Search for the cell housing the specified text and yield its [X, Y] center coordinate. 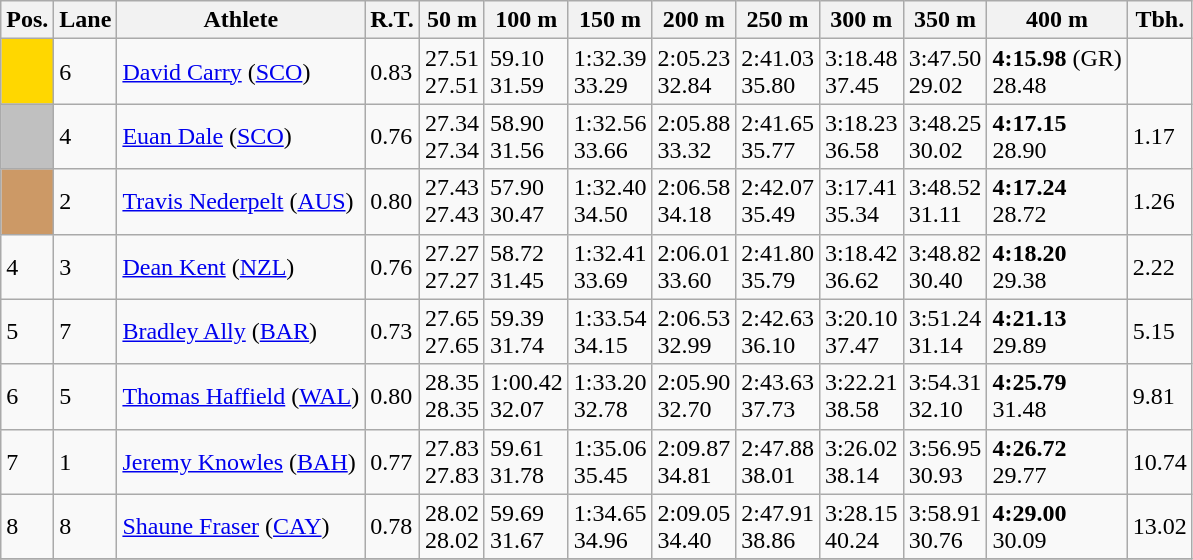
1:32.5633.66 [610, 136]
27.3427.34 [452, 136]
1:33.5434.15 [610, 332]
13.02 [1160, 526]
1.17 [1160, 136]
2:42.6336.10 [778, 332]
1:34.6534.96 [610, 526]
3:22.2138.58 [861, 396]
27.2727.27 [452, 266]
1.26 [1160, 202]
2:41.6535.77 [778, 136]
3:58.9130.76 [945, 526]
28.3528.35 [452, 396]
2:41.0335.80 [778, 72]
Athlete [241, 20]
2 [86, 202]
1:33.2032.78 [610, 396]
5.15 [1160, 332]
3:18.4236.62 [861, 266]
1 [86, 462]
Tbh. [1160, 20]
1:35.0635.45 [610, 462]
4:15.98 (GR)28.48 [1057, 72]
3:48.5231.11 [945, 202]
Bradley Ally (BAR) [241, 332]
1:32.4034.50 [610, 202]
27.4327.43 [452, 202]
58.9031.56 [526, 136]
3:28.1540.24 [861, 526]
50 m [452, 20]
2:05.2332.84 [694, 72]
59.1031.59 [526, 72]
2:47.8838.01 [778, 462]
4:17.2428.72 [1057, 202]
0.77 [392, 462]
4:29.0030.09 [1057, 526]
Dean Kent (NZL) [241, 266]
1:00.4232.07 [526, 396]
2:42.0735.49 [778, 202]
Euan Dale (SCO) [241, 136]
59.6931.67 [526, 526]
4:17.1528.90 [1057, 136]
0.73 [392, 332]
3:17.4135.34 [861, 202]
2:47.9138.86 [778, 526]
59.3931.74 [526, 332]
3:48.8230.40 [945, 266]
3:18.2336.58 [861, 136]
9.81 [1160, 396]
350 m [945, 20]
3:18.4837.45 [861, 72]
250 m [778, 20]
28.0228.02 [452, 526]
Lane [86, 20]
Travis Nederpelt (AUS) [241, 202]
Shaune Fraser (CAY) [241, 526]
300 m [861, 20]
1:32.4133.69 [610, 266]
200 m [694, 20]
2:09.0534.40 [694, 526]
3:51.2431.14 [945, 332]
2.22 [1160, 266]
150 m [610, 20]
2:05.9032.70 [694, 396]
2:06.0133.60 [694, 266]
3:48.2530.02 [945, 136]
3 [86, 266]
4:25.7931.48 [1057, 396]
Jeremy Knowles (BAH) [241, 462]
2:09.8734.81 [694, 462]
0.83 [392, 72]
27.8327.83 [452, 462]
0.78 [392, 526]
27.5127.51 [452, 72]
58.7231.45 [526, 266]
27.6527.65 [452, 332]
100 m [526, 20]
4:26.7229.77 [1057, 462]
Thomas Haffield (WAL) [241, 396]
2:41.8035.79 [778, 266]
2:43.6337.73 [778, 396]
David Carry (SCO) [241, 72]
1:32.3933.29 [610, 72]
3:56.9530.93 [945, 462]
400 m [1057, 20]
2:06.5834.18 [694, 202]
3:20.1037.47 [861, 332]
57.9030.47 [526, 202]
10.74 [1160, 462]
R.T. [392, 20]
59.6131.78 [526, 462]
3:47.5029.02 [945, 72]
2:06.5332.99 [694, 332]
2:05.8833.32 [694, 136]
4:18.2029.38 [1057, 266]
3:26.0238.14 [861, 462]
3:54.3132.10 [945, 396]
Pos. [28, 20]
4:21.1329.89 [1057, 332]
